Provide the [X, Y] coordinate of the cell's center where the given text is located.  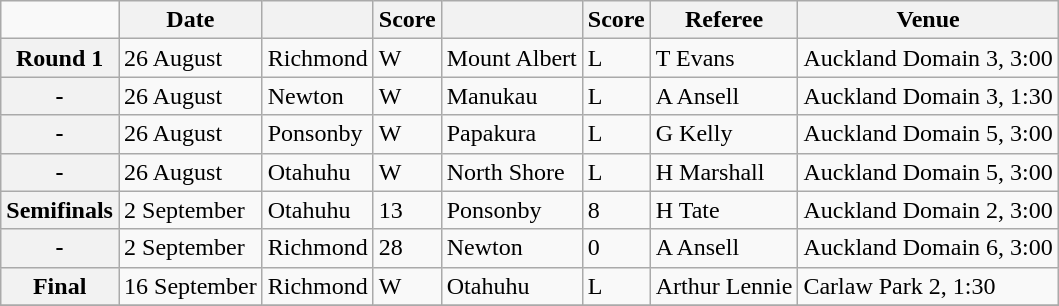
Venue [928, 20]
North Shore [512, 172]
13 [407, 210]
28 [407, 248]
Auckland Domain 6, 3:00 [928, 248]
Auckland Domain 2, 3:00 [928, 210]
Semifinals [60, 210]
8 [616, 210]
Final [60, 286]
H Tate [724, 210]
16 September [190, 286]
Auckland Domain 3, 1:30 [928, 96]
Arthur Lennie [724, 286]
Auckland Domain 3, 3:00 [928, 58]
Manukau [512, 96]
T Evans [724, 58]
Carlaw Park 2, 1:30 [928, 286]
Date [190, 20]
Referee [724, 20]
G Kelly [724, 134]
0 [616, 248]
Round 1 [60, 58]
Mount Albert [512, 58]
H Marshall [724, 172]
Papakura [512, 134]
